Output the [x, y] coordinate of the center of the cell containing the given text.  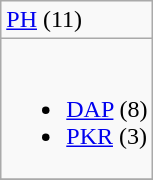
PH (11) [77, 20]
DAP (8) PKR (3) [77, 109]
